Search for the cell housing the specified text and yield its [x, y] center coordinate. 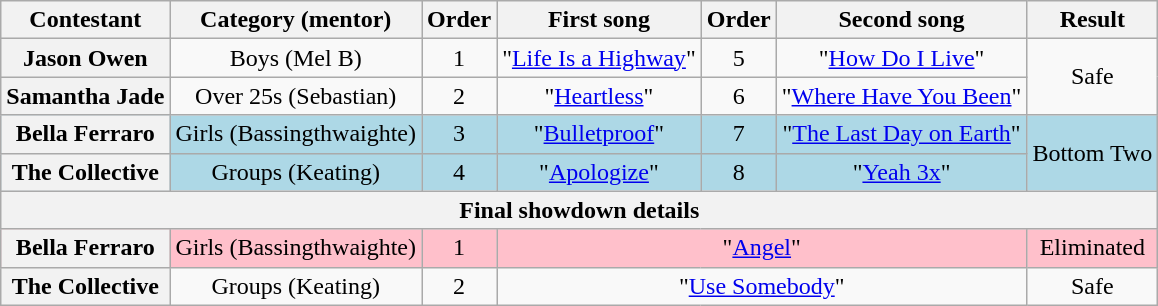
Final showdown details [580, 210]
"Angel" [762, 248]
Bottom Two [1092, 153]
"Use Somebody" [762, 286]
Contestant [86, 20]
4 [460, 172]
First song [600, 20]
"Yeah 3x" [902, 172]
7 [738, 134]
"The Last Day on Earth" [902, 134]
Over 25s (Sebastian) [296, 96]
"How Do I Live" [902, 58]
Eliminated [1092, 248]
6 [738, 96]
Result [1092, 20]
Boys (Mel B) [296, 58]
Category (mentor) [296, 20]
"Where Have You Been" [902, 96]
8 [738, 172]
Samantha Jade [86, 96]
"Apologize" [600, 172]
"Bulletproof" [600, 134]
Jason Owen [86, 58]
Second song [902, 20]
"Heartless" [600, 96]
3 [460, 134]
5 [738, 58]
"Life Is a Highway" [600, 58]
